Pinpoint the cell where the given text exists, returning its [x, y] midpoint coordinate. 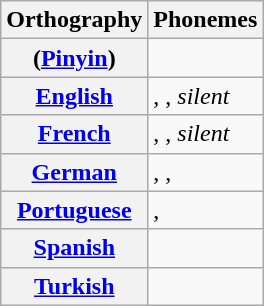
German [74, 172]
, , [206, 172]
French [74, 134]
Spanish [74, 248]
(Pinyin) [74, 58]
Turkish [74, 286]
English [74, 96]
Orthography [74, 20]
Phonemes [206, 20]
Portuguese [74, 210]
, [206, 210]
